Capture the cell that displays the provided text and extract its (x, y) central coordinate. 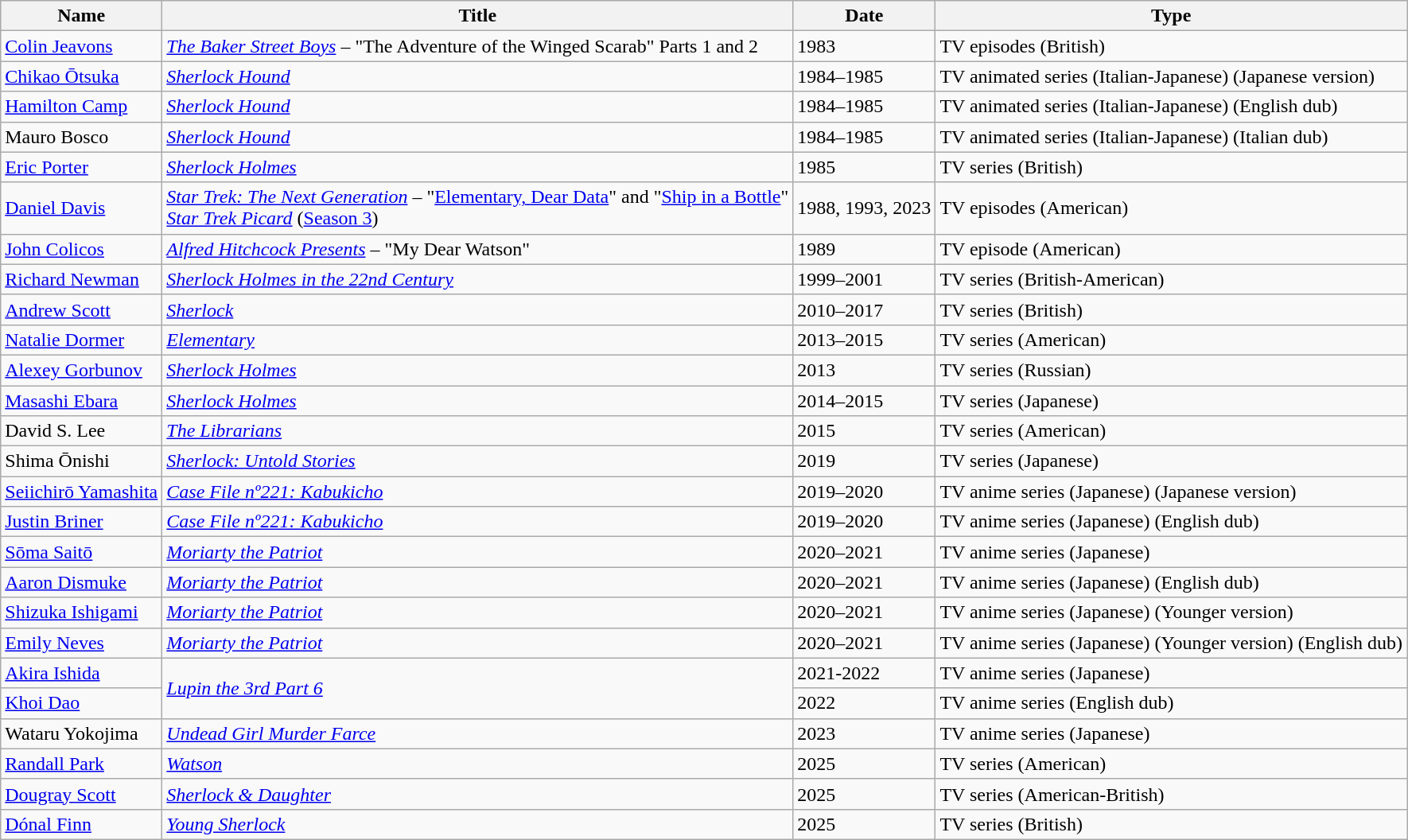
John Colicos (81, 249)
TV anime series (Japanese) (Younger version) (1171, 612)
TV episodes (British) (1171, 46)
TV anime series (English dub) (1171, 703)
Shizuka Ishigami (81, 612)
David S. Lee (81, 431)
The Librarians (477, 431)
Colin Jeavons (81, 46)
Alfred Hitchcock Presents – "My Dear Watson" (477, 249)
Justin Briner (81, 522)
TV episode (American) (1171, 249)
Eric Porter (81, 167)
Sherlock & Daughter (477, 794)
1988, 1993, 2023 (864, 208)
TV animated series (Italian-Japanese) (Japanese version) (1171, 76)
2015 (864, 431)
Sōma Saitō (81, 552)
TV animated series (Italian-Japanese) (Italian dub) (1171, 137)
Chikao Ōtsuka (81, 76)
TV series (American-British) (1171, 794)
Undead Girl Murder Farce (477, 733)
TV series (British-American) (1171, 279)
TV anime series (Japanese) (Younger version) (English dub) (1171, 643)
Shima Ōnishi (81, 461)
Hamilton Camp (81, 107)
Masashi Ebara (81, 400)
Natalie Dormer (81, 340)
Khoi Dao (81, 703)
Randall Park (81, 764)
1985 (864, 167)
Wataru Yokojima (81, 733)
1999–2001 (864, 279)
2014–2015 (864, 400)
Name (81, 16)
2021-2022 (864, 673)
Date (864, 16)
Sherlock: Untold Stories (477, 461)
Elementary (477, 340)
Dougray Scott (81, 794)
Aaron Dismuke (81, 582)
2023 (864, 733)
TV anime series (Japanese) (Japanese version) (1171, 492)
Star Trek: The Next Generation – "Elementary, Dear Data" and "Ship in a Bottle"Star Trek Picard (Season 3) (477, 208)
Lupin the 3rd Part 6 (477, 688)
Andrew Scott (81, 309)
2019 (864, 461)
2022 (864, 703)
Young Sherlock (477, 824)
Seiichirō Yamashita (81, 492)
Sherlock Holmes in the 22nd Century (477, 279)
Daniel Davis (81, 208)
Sherlock (477, 309)
TV episodes (American) (1171, 208)
2013–2015 (864, 340)
TV animated series (Italian-Japanese) (English dub) (1171, 107)
2010–2017 (864, 309)
Type (1171, 16)
Akira Ishida (81, 673)
Watson (477, 764)
Alexey Gorbunov (81, 370)
TV series (Russian) (1171, 370)
1989 (864, 249)
Dónal Finn (81, 824)
Mauro Bosco (81, 137)
Emily Neves (81, 643)
2013 (864, 370)
1983 (864, 46)
Richard Newman (81, 279)
The Baker Street Boys – "The Adventure of the Winged Scarab" Parts 1 and 2 (477, 46)
Title (477, 16)
